Determine the (X, Y) coordinate at the center of the cell enclosing the given text.  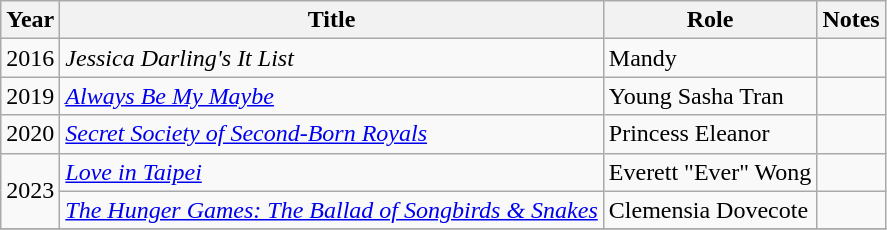
Clemensia Dovecote (710, 210)
Title (332, 20)
Year (30, 20)
Everett "Ever" Wong (710, 172)
Always Be My Maybe (332, 96)
2023 (30, 191)
2019 (30, 96)
Notes (851, 20)
Jessica Darling's It List (332, 58)
Role (710, 20)
The Hunger Games: The Ballad of Songbirds & Snakes (332, 210)
2020 (30, 134)
Secret Society of Second-Born Royals (332, 134)
Mandy (710, 58)
Love in Taipei (332, 172)
Princess Eleanor (710, 134)
Young Sasha Tran (710, 96)
2016 (30, 58)
